Return the [x, y] coordinate for the center point of the cell that contains the specified text.  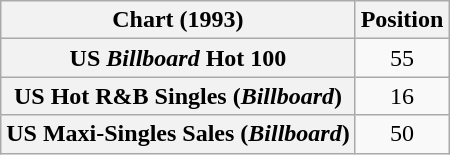
US Maxi-Singles Sales (Billboard) [178, 134]
Chart (1993) [178, 20]
50 [402, 134]
16 [402, 96]
Position [402, 20]
55 [402, 58]
US Billboard Hot 100 [178, 58]
US Hot R&B Singles (Billboard) [178, 96]
